For the text-containing cell, return its midpoint in [X, Y] coordinate format. 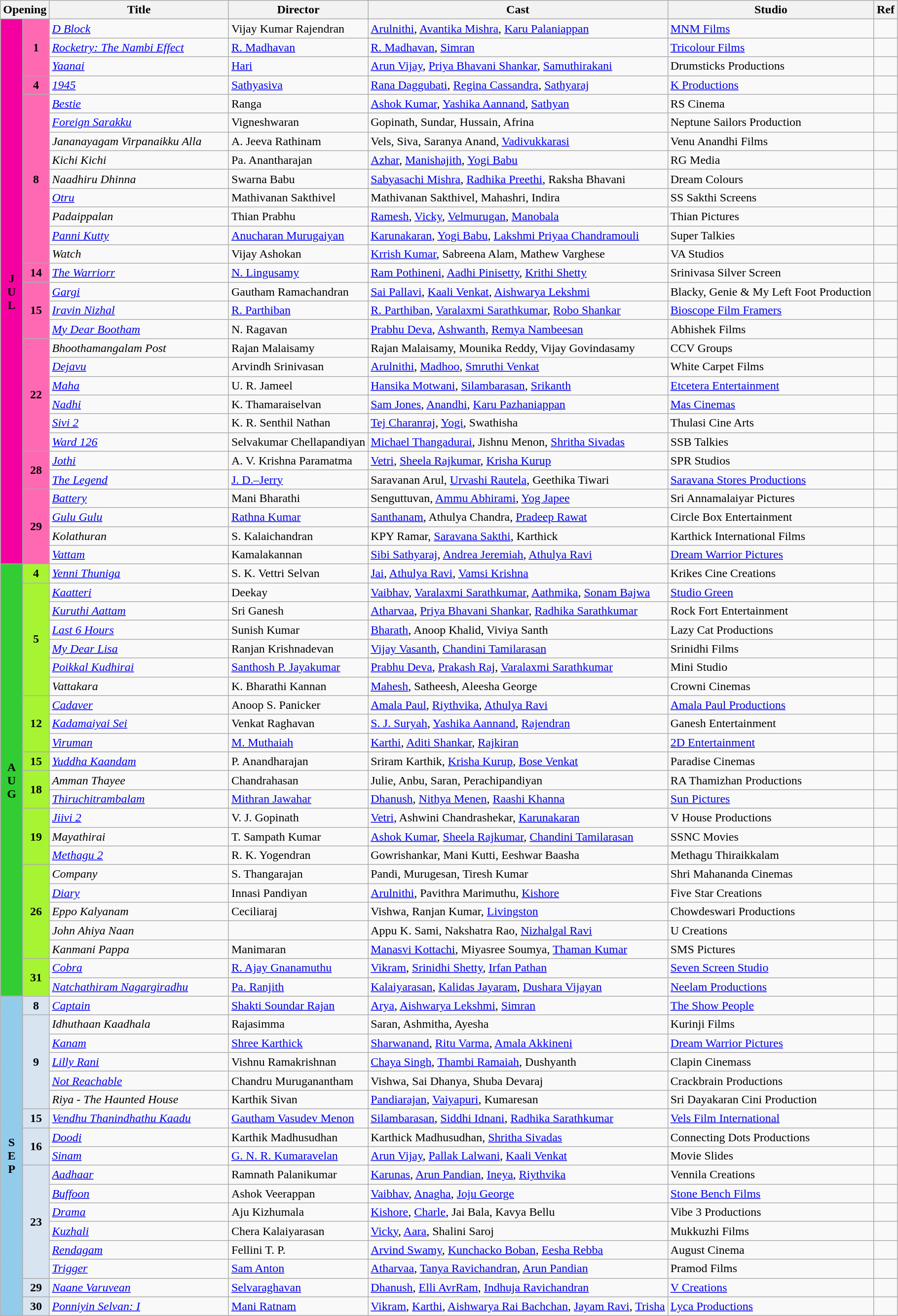
Pandi, Murugesan, Tiresh Kumar [518, 874]
Jananayagam Virpanaikku Alla [139, 141]
1945 [139, 85]
Thiruchitrambalam [139, 799]
Dhanush, Nithya Menen, Raashi Khanna [518, 799]
Sathyasiva [298, 85]
Karthik Madhusudhan [298, 1137]
Foreign Sarakku [139, 122]
Stone Bench Films [771, 1194]
Fellini T. P. [298, 1250]
30 [36, 1306]
The Warriorr [139, 273]
Krikes Cine Creations [771, 574]
Vaibhav, Anagha, Joju George [518, 1194]
Lazy Cat Productions [771, 630]
Shakti Soundar Rajan [298, 1006]
Prabhu Deva, Prakash Raj, Varalaxmi Sarathkumar [518, 667]
Thian Prabhu [298, 216]
CCV Groups [771, 348]
Venu Anandhi Films [771, 141]
Vaibhav, Varalaxmi Sarathkumar, Aathmika, Sonam Bajwa [518, 592]
18 [36, 789]
Vetri, Ashwini Chandrashekar, Karunakaran [518, 817]
Paradise Cinemas [771, 761]
Rajan Malaisamy [298, 348]
R. K. Yogendran [298, 855]
Doodi [139, 1137]
Shree Karthick [298, 1043]
Ramesh, Vicky, Velmurugan, Manobala [518, 216]
R. Madhavan [298, 47]
Kadamaiyai Sei [139, 724]
SEP [12, 1156]
Cobra [139, 968]
Rock Fort Entertainment [771, 611]
Kishore, Charle, Jai Bala, Kavya Bellu [518, 1212]
Mahesh, Satheesh, Aleesha George [518, 686]
Amala Paul Productions [771, 705]
19 [36, 836]
Vicky, Aara, Shalini Saroj [518, 1231]
R. Ajay Gnanamuthu [298, 968]
Srinidhi Films [771, 649]
KPY Ramar, Saravana Sakthi, Karthick [518, 536]
Circle Box Entertainment [771, 517]
Vikram, Karthi, Aishwarya Rai Bachchan, Jayam Ravi, Trisha [518, 1306]
Otru [139, 197]
22 [36, 395]
Gopinath, Sundar, Hussain, Afrina [518, 122]
Prabhu Deva, Ashwanth, Remya Nambeesan [518, 329]
Ram Pothineni, Aadhi Pinisetty, Krithi Shetty [518, 273]
Title [139, 10]
Chaya Singh, Thambi Ramaiah, Dushyanth [518, 1062]
Gautham Ramachandran [298, 292]
Opening [25, 10]
Etcetera Entertainment [771, 386]
Eppo Kalyanam [139, 912]
Ref [885, 10]
U. R. Jameel [298, 386]
Arvind Swamy, Kunchacko Boban, Eesha Rebba [518, 1250]
Vibe 3 Productions [771, 1212]
Amman Thayee [139, 780]
Riya - The Haunted House [139, 1099]
5 [36, 639]
Gautham Vasudev Menon [298, 1118]
Tricolour Films [771, 47]
Captain [139, 1006]
Mas Cinemas [771, 404]
A. V. Krishna Paramatma [298, 461]
Vennila Creations [771, 1175]
Sriram Karthik, Krisha Kurup, Bose Venkat [518, 761]
Dejavu [139, 367]
SS Sakthi Screens [771, 197]
12 [36, 724]
14 [36, 273]
Studio [771, 10]
Sharwanand, Ritu Varma, Amala Akkineni [518, 1043]
Aadhaar [139, 1175]
Mathivanan Sakthivel, Mahashri, Indira [518, 197]
N. Lingusamy [298, 273]
Bioscope Film Framers [771, 310]
Anoop S. Panicker [298, 705]
Maha [139, 386]
R. Madhavan, Simran [518, 47]
Buffoon [139, 1194]
Karthi, Aditi Shankar, Rajkiran [518, 742]
Idhuthaan Kaadhala [139, 1024]
Bharath, Anoop Khalid, Viviya Santh [518, 630]
Vishwa, Sai Dhanya, Shuba Devaraj [518, 1081]
Vendhu Thanindhathu Kaadu [139, 1118]
Nadhi [139, 404]
K. R. Senthil Nathan [298, 423]
Saran, Ashmitha, Ayesha [518, 1024]
SSNC Movies [771, 837]
JUL [12, 292]
Ramnath Palanikumar [298, 1175]
Aju Kizhumala [298, 1212]
Panni Kutty [139, 235]
Neelam Productions [771, 987]
Gowrishankar, Mani Kutti, Eeshwar Baasha [518, 855]
Bhoothamangalam Post [139, 348]
Sivi 2 [139, 423]
Arvindh Srinivasan [298, 367]
S. Thangarajan [298, 874]
SMS Pictures [771, 949]
Vattakara [139, 686]
U Creations [771, 930]
K. Thamaraiselvan [298, 404]
Vishwa, Ranjan Kumar, Livingston [518, 912]
Ashok Veerappan [298, 1194]
Five Star Creations [771, 893]
Rana Daggubati, Regina Cassandra, Sathyaraj [518, 85]
Drama [139, 1212]
Vetri, Sheela Rajkumar, Krisha Kurup [518, 461]
August Cinema [771, 1250]
Pandiarajan, Vaiyapuri, Kumaresan [518, 1099]
Ward 126 [139, 442]
Connecting Dots Productions [771, 1137]
Sri Dayakaran Cini Production [771, 1099]
Kaatteri [139, 592]
Cast [518, 10]
Super Talkies [771, 235]
Director [298, 10]
Arun Vijay, Pallak Lalwani, Kaali Venkat [518, 1156]
Julie, Anbu, Saran, Perachipandiyan [518, 780]
Thulasi Cine Arts [771, 423]
Chera Kalaiyarasan [298, 1231]
Tej Charanraj, Yogi, Swathisha [518, 423]
Karunas, Arun Pandian, Ineya, Riythvika [518, 1175]
Ashok Kumar, Sheela Rajkumar, Chandini Tamilarasan [518, 837]
John Ahiya Naan [139, 930]
Arulnithi, Pavithra Marimuthu, Kishore [518, 893]
28 [36, 470]
Dream Colours [771, 179]
Last 6 Hours [139, 630]
K Productions [771, 85]
A. Jeeva Rathinam [298, 141]
Karthik Sivan [298, 1099]
Lyca Productions [771, 1306]
Mukkuzhi Films [771, 1231]
Kichi Kichi [139, 160]
Pa. Anantharajan [298, 160]
Karunakaran, Yogi Babu, Lakshmi Priyaa Chandramouli [518, 235]
9 [36, 1062]
Deekay [298, 592]
Lilly Rani [139, 1062]
Karthick International Films [771, 536]
Thian Pictures [771, 216]
Yuddha Kaandam [139, 761]
V. J. Gopinath [298, 817]
Pa. Ranjith [298, 987]
Chowdeswari Productions [771, 912]
Chandru Muruganantham [298, 1081]
Vijay Kumar Rajendran [298, 29]
J. D.–Jerry [298, 479]
Hansika Motwani, Silambarasan, Srikanth [518, 386]
Sri Ganesh [298, 611]
Jothi [139, 461]
Pramod Films [771, 1269]
Azhar, Manishajith, Yogi Babu [518, 160]
Natchathiram Nagargiradhu [139, 987]
Sabyasachi Mishra, Radhika Preethi, Raksha Bhavani [518, 179]
My Dear Bootham [139, 329]
Srinivasa Silver Screen [771, 273]
Mathivanan Sakthivel [298, 197]
MNM Films [771, 29]
G. N. R. Kumaravelan [298, 1156]
16 [36, 1146]
Kanam [139, 1043]
Padaippalan [139, 216]
Dhanush, Elli AvrRam, Indhuja Ravichandran [518, 1287]
Crowni Cinemas [771, 686]
Manimaran [298, 949]
Ranga [298, 104]
Mani Bharathi [298, 498]
Atharvaa, Priya Bhavani Shankar, Radhika Sarathkumar [518, 611]
R. Parthiban, Varalaxmi Sarathkumar, Robo Shankar [518, 310]
Senguttuvan, Ammu Abhirami, Yog Japee [518, 498]
Jiivi 2 [139, 817]
RS Cinema [771, 104]
Amala Paul, Riythvika, Athulya Ravi [518, 705]
Drumsticks Productions [771, 66]
My Dear Lisa [139, 649]
SPR Studios [771, 461]
Movie Slides [771, 1156]
RA Thamizhan Productions [771, 780]
Abhishek Films [771, 329]
Yenni Thuniga [139, 574]
Naadhiru Dhinna [139, 179]
1 [36, 47]
S. K. Vettri Selvan [298, 574]
Kolathuran [139, 536]
Naane Varuvean [139, 1287]
Vels, Siva, Saranya Anand, Vadivukkarasi [518, 141]
Chandrahasan [298, 780]
Hari [298, 66]
Saravanan Arul, Urvashi Rautela, Geethika Tiwari [518, 479]
Methagu 2 [139, 855]
V House Productions [771, 817]
Vels Film International [771, 1118]
Arya, Aishwarya Lekshmi, Simran [518, 1006]
Saravana Stores Productions [771, 479]
V Creations [771, 1287]
Kuzhali [139, 1231]
Selvakumar Chellapandiyan [298, 442]
Viruman [139, 742]
Blacky, Genie & My Left Foot Production [771, 292]
2D Entertainment [771, 742]
Rajan Malaisamy, Mounika Reddy, Vijay Govindasamy [518, 348]
Mani Ratnam [298, 1306]
Ganesh Entertainment [771, 724]
White Carpet Films [771, 367]
Swarna Babu [298, 179]
Innasi Pandiyan [298, 893]
Poikkal Kudhirai [139, 667]
Rocketry: The Nambi Effect [139, 47]
Rathna Kumar [298, 517]
Cadaver [139, 705]
Gargi [139, 292]
Ashok Kumar, Yashika Aannand, Sathyan [518, 104]
Ponniyin Selvan: I [139, 1306]
Karthick Madhusudhan, Shritha Sivadas [518, 1137]
P. Anandharajan [298, 761]
Santhanam, Athulya Chandra, Pradeep Rawat [518, 517]
The Show People [771, 1006]
Diary [139, 893]
Kanmani Pappa [139, 949]
Michael Thangadurai, Jishnu Menon, Shritha Sivadas [518, 442]
Anucharan Murugaiyan [298, 235]
Studio Green [771, 592]
Shri Mahananda Cinemas [771, 874]
Gulu Gulu [139, 517]
AUG [12, 780]
D Block [139, 29]
RG Media [771, 160]
Silambarasan, Siddhi Idnani, Radhika Sarathkumar [518, 1118]
Mini Studio [771, 667]
Clapin Cinemass [771, 1062]
Ranjan Krishnadevan [298, 649]
Atharvaa, Tanya Ravichandran, Arun Pandian [518, 1269]
Kuruthi Aattam [139, 611]
M. Muthaiah [298, 742]
Appu K. Sami, Nakshatra Rao, Nizhalgal Ravi [518, 930]
Mithran Jawahar [298, 799]
Vigneshwaran [298, 122]
Bestie [139, 104]
Krrish Kumar, Sabreena Alam, Mathew Varghese [518, 254]
Sibi Sathyaraj, Andrea Jeremiah, Athulya Ravi [518, 555]
Venkat Raghavan [298, 724]
Vishnu Ramakrishnan [298, 1062]
Iravin Nizhal [139, 310]
Yaanai [139, 66]
Rajasimma [298, 1024]
K. Bharathi Kannan [298, 686]
Methagu Thiraikkalam [771, 855]
Neptune Sailors Production [771, 122]
Manasvi Kottachi, Miyasree Soumya, Thaman Kumar [518, 949]
Jai, Athulya Ravi, Vamsi Krishna [518, 574]
Sam Anton [298, 1269]
Vijay Vasanth, Chandini Tamilarasan [518, 649]
23 [36, 1222]
Company [139, 874]
Watch [139, 254]
T. Sampath Kumar [298, 837]
Sai Pallavi, Kaali Venkat, Aishwarya Lekshmi [518, 292]
Sunish Kumar [298, 630]
Mayathirai [139, 837]
Kalaiyarasan, Kalidas Jayaram, Dushara Vijayan [518, 987]
Vikram, Srinidhi Shetty, Irfan Pathan [518, 968]
Not Reachable [139, 1081]
N. Ragavan [298, 329]
Seven Screen Studio [771, 968]
26 [36, 912]
Arulnithi, Avantika Mishra, Karu Palaniappan [518, 29]
Santhosh P. Jayakumar [298, 667]
Crackbrain Productions [771, 1081]
Rendagam [139, 1250]
Arulnithi, Madhoo, Smruthi Venkat [518, 367]
Kamalakannan [298, 555]
Sinam [139, 1156]
Vijay Ashokan [298, 254]
31 [36, 977]
Selvaraghavan [298, 1287]
SSB Talkies [771, 442]
The Legend [139, 479]
Trigger [139, 1269]
Sam Jones, Anandhi, Karu Pazhaniappan [518, 404]
VA Studios [771, 254]
Arun Vijay, Priya Bhavani Shankar, Samuthirakani [518, 66]
Kurinji Films [771, 1024]
Sun Pictures [771, 799]
Battery [139, 498]
Vattam [139, 555]
Ceciliaraj [298, 912]
Sri Annamalaiyar Pictures [771, 498]
R. Parthiban [298, 310]
S. Kalaichandran [298, 536]
S. J. Suryah, Yashika Aannand, Rajendran [518, 724]
